Detect which cell encompasses the target text, then output its [X, Y] center coordinate. 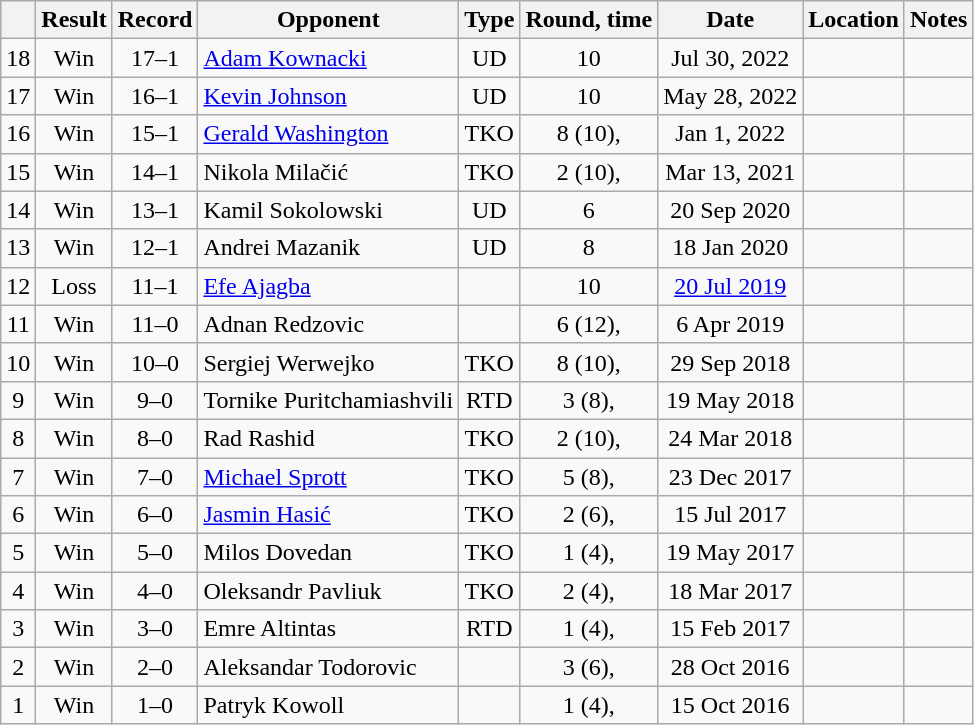
14 [18, 210]
17–1 [155, 58]
Loss [74, 286]
Efe Ajagba [328, 286]
2 [18, 667]
Sergiej Werwejko [328, 362]
Location [854, 20]
9–0 [155, 400]
5–0 [155, 553]
Andrei Mazanik [328, 248]
Opponent [328, 20]
Tornike Puritchamiashvili [328, 400]
8–0 [155, 438]
19 May 2017 [730, 553]
19 May 2018 [730, 400]
17 [18, 96]
13–1 [155, 210]
9 [18, 400]
10–0 [155, 362]
6–0 [155, 515]
7 [18, 477]
Emre Altintas [328, 629]
15–1 [155, 134]
Gerald Washington [328, 134]
Rad Rashid [328, 438]
13 [18, 248]
Mar 13, 2021 [730, 172]
20 Sep 2020 [730, 210]
23 Dec 2017 [730, 477]
6 Apr 2019 [730, 324]
16–1 [155, 96]
18 [18, 58]
3 (8), [589, 400]
3 (6), [589, 667]
Notes [938, 20]
15 Oct 2016 [730, 705]
7–0 [155, 477]
11–0 [155, 324]
Type [490, 20]
15 Feb 2017 [730, 629]
12–1 [155, 248]
11–1 [155, 286]
3 [18, 629]
5 (8), [589, 477]
18 Mar 2017 [730, 591]
Record [155, 20]
Aleksandar Todorovic [328, 667]
Jasmin Hasić [328, 515]
15 Jul 2017 [730, 515]
20 Jul 2019 [730, 286]
2 (6), [589, 515]
5 [18, 553]
1 [18, 705]
Date [730, 20]
6 (12), [589, 324]
29 Sep 2018 [730, 362]
2 (4), [589, 591]
24 Mar 2018 [730, 438]
3–0 [155, 629]
2–0 [155, 667]
Round, time [589, 20]
May 28, 2022 [730, 96]
Milos Dovedan [328, 553]
Nikola Milačić [328, 172]
Jul 30, 2022 [730, 58]
Adam Kownacki [328, 58]
Patryk Kowoll [328, 705]
18 Jan 2020 [730, 248]
16 [18, 134]
11 [18, 324]
Adnan Redzovic [328, 324]
1–0 [155, 705]
12 [18, 286]
Kamil Sokolowski [328, 210]
15 [18, 172]
Jan 1, 2022 [730, 134]
Michael Sprott [328, 477]
Oleksandr Pavliuk [328, 591]
28 Oct 2016 [730, 667]
Result [74, 20]
4–0 [155, 591]
14–1 [155, 172]
Kevin Johnson [328, 96]
4 [18, 591]
